Locate the cell with the specified text and output its [X, Y] center coordinate. 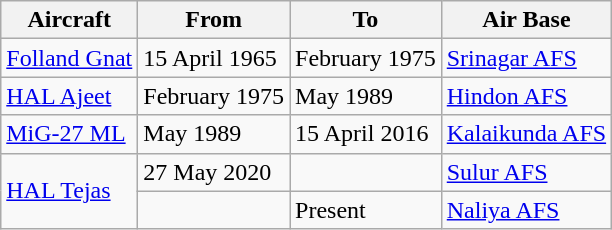
Air Base [526, 20]
Folland Gnat [70, 58]
Naliya AFS [526, 210]
HAL Tejas [70, 191]
To [366, 20]
27 May 2020 [214, 172]
Aircraft [70, 20]
From [214, 20]
Present [366, 210]
Kalaikunda AFS [526, 134]
MiG-27 ML [70, 134]
Hindon AFS [526, 96]
15 April 2016 [366, 134]
Sulur AFS [526, 172]
Srinagar AFS [526, 58]
15 April 1965 [214, 58]
HAL Ajeet [70, 96]
